Capture the cell that displays the provided text and extract its [x, y] central coordinate. 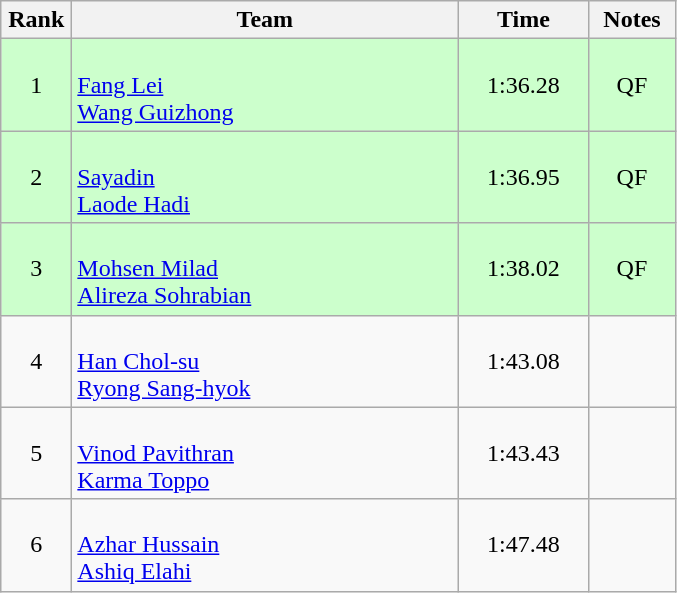
1 [36, 85]
1:38.02 [524, 269]
1:43.43 [524, 453]
3 [36, 269]
4 [36, 361]
Azhar HussainAshiq Elahi [265, 545]
Mohsen MiladAlireza Sohrabian [265, 269]
1:36.95 [524, 177]
Han Chol-suRyong Sang-hyok [265, 361]
6 [36, 545]
1:36.28 [524, 85]
5 [36, 453]
Rank [36, 20]
2 [36, 177]
1:47.48 [524, 545]
Team [265, 20]
Time [524, 20]
Vinod PavithranKarma Toppo [265, 453]
1:43.08 [524, 361]
SayadinLaode Hadi [265, 177]
Fang LeiWang Guizhong [265, 85]
Notes [632, 20]
